Return (X, Y) of the center of cell containing provided text 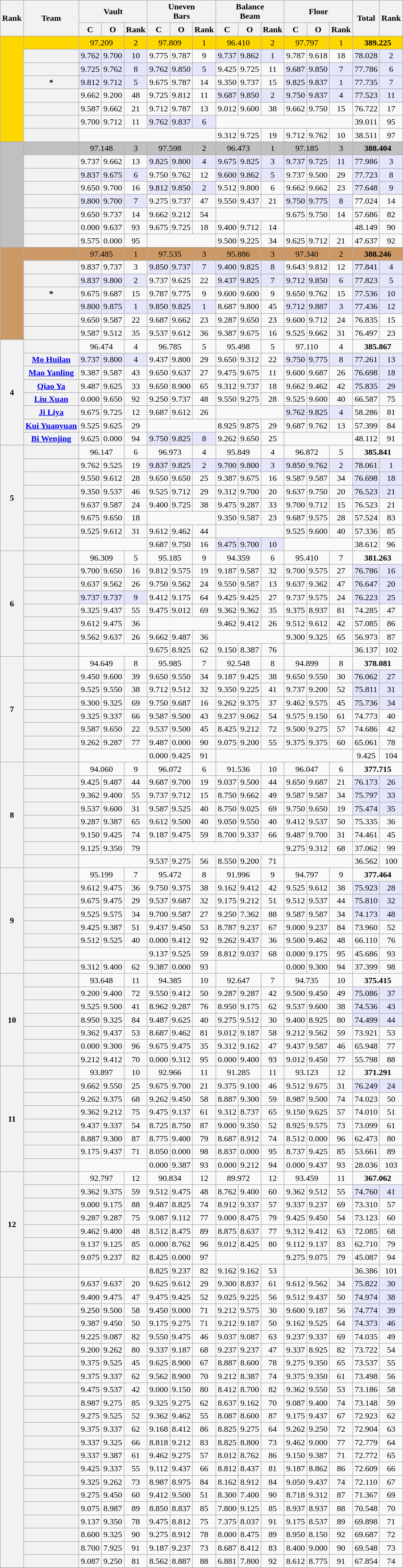
73.921 (366, 1033)
76.647 (366, 584)
8.725 (158, 1125)
74.173 (366, 914)
91.996 (238, 875)
BalanceBeam (250, 12)
69.687 (366, 1535)
95.498 (238, 346)
96.410 (238, 43)
77.024 (366, 201)
76.497 (366, 333)
93.123 (307, 1073)
96.147 (101, 452)
74.499 (366, 1020)
Team (51, 18)
77.841 (366, 267)
57.686 (366, 214)
77.261 (366, 359)
37.399 (366, 967)
6.881 (227, 1561)
96.072 (170, 769)
8.300 (227, 1495)
375.415 (378, 980)
67.854 (366, 1561)
8.162 (227, 1482)
74.035 (366, 1337)
8.087 (227, 1416)
97.598 (170, 148)
Total (366, 18)
89.972 (238, 1178)
7.375 (227, 1522)
72.772 (366, 1456)
389.225 (378, 43)
55.798 (366, 1059)
57.399 (366, 426)
94.385 (170, 980)
9.168 (158, 1429)
97.797 (307, 43)
73.099 (366, 1125)
104 (391, 756)
92.548 (238, 663)
77.536 (366, 293)
57.524 (366, 518)
75.923 (366, 888)
74.774 (366, 1310)
77.723 (366, 174)
75.335 (366, 822)
47.637 (366, 241)
17 (391, 109)
8.875 (227, 1231)
62.473 (366, 1139)
66.587 (366, 399)
7.362 (250, 914)
97.809 (170, 43)
74.773 (366, 716)
74.285 (366, 611)
96.872 (307, 452)
94.060 (101, 769)
97.110 (307, 346)
62.710 (366, 1244)
385.841 (378, 452)
45.686 (366, 954)
38.511 (366, 135)
28.036 (366, 1165)
74.373 (366, 1323)
71.367 (366, 1495)
8.612 (296, 1561)
Mao Yanling (51, 373)
95.849 (238, 452)
9.887 (318, 307)
Vault (113, 12)
9.643 (296, 267)
77.648 (366, 188)
69.548 (366, 1548)
72.085 (366, 1231)
96.785 (170, 346)
76.835 (366, 320)
77.986 (366, 161)
377.715 (378, 769)
Floor (319, 12)
8.562 (158, 1561)
95.472 (170, 875)
367.062 (378, 1178)
9.062 (250, 716)
100 (391, 861)
94.649 (101, 663)
8.550 (227, 861)
8.862 (318, 1469)
96.474 (101, 346)
92.966 (170, 1073)
97.209 (101, 43)
97.148 (101, 148)
95.185 (170, 557)
36.562 (366, 861)
74.686 (366, 729)
77.735 (366, 82)
96.309 (101, 557)
8.962 (158, 1006)
96.047 (307, 769)
96.973 (170, 452)
66.110 (366, 940)
378.081 (378, 663)
8.850 (158, 1508)
72.779 (366, 1442)
74.010 (366, 1112)
9.618 (318, 56)
99 (391, 848)
Liu Xuan (51, 399)
57.336 (366, 531)
95.886 (238, 254)
73.310 (366, 1204)
48.112 (366, 439)
73.498 (366, 1376)
92.797 (101, 1178)
58.286 (366, 412)
75.810 (366, 901)
70.548 (366, 1508)
36.386 (366, 1271)
8.800 (250, 1442)
73.148 (366, 1403)
73.722 (366, 1350)
74.461 (366, 835)
8.400 (296, 1548)
76.249 (366, 1086)
75.835 (366, 386)
385.867 (378, 346)
97.535 (170, 254)
77.786 (366, 69)
101 (391, 1271)
69.898 (366, 1522)
90.834 (170, 1178)
8.718 (296, 1495)
72.110 (366, 1482)
75.086 (366, 993)
74.974 (366, 1297)
92.647 (238, 980)
94.899 (307, 663)
57.085 (366, 624)
76.173 (366, 782)
8.150 (318, 1535)
76.223 (366, 597)
75.822 (366, 1284)
74.536 (366, 1006)
95.199 (101, 875)
78.028 (366, 56)
96.473 (238, 148)
39.011 (366, 122)
65.948 (366, 1046)
94.735 (307, 980)
7.400 (250, 1495)
8.437 (250, 1469)
73.537 (366, 1363)
103 (391, 1165)
76.062 (366, 676)
91.536 (238, 769)
74.760 (366, 1191)
72.904 (366, 1429)
97.185 (307, 148)
72.923 (366, 1416)
8.787 (227, 927)
38.612 (366, 544)
94.359 (238, 557)
75.811 (366, 690)
73.960 (366, 927)
53.661 (366, 1152)
76.722 (366, 109)
77.523 (366, 95)
93.897 (101, 1073)
8.818 (158, 1442)
93.648 (101, 980)
36.137 (366, 650)
8.975 (181, 1482)
76.786 (366, 571)
75.797 (366, 795)
388.246 (378, 254)
9.100 (250, 1086)
8.037 (250, 1522)
73.123 (366, 1218)
Bi Wenjing (51, 439)
72.609 (366, 1469)
65.061 (366, 742)
Ji Liya (51, 412)
97.485 (101, 254)
77.436 (366, 307)
93.459 (307, 1178)
371.291 (378, 1073)
8.000 (227, 1535)
45.087 (366, 1258)
7.925 (112, 1548)
Mo Huilan (51, 359)
UnevenBars (181, 12)
8.050 (158, 1152)
74.023 (366, 1099)
377.464 (378, 875)
8.537 (318, 1522)
75.736 (366, 703)
37.062 (366, 848)
102 (391, 650)
381.263 (378, 557)
48.149 (366, 228)
95.410 (307, 557)
97.340 (307, 254)
94.797 (307, 875)
91.285 (238, 1073)
95.985 (170, 663)
8.012 (227, 1456)
388.404 (378, 148)
77.823 (366, 280)
78.061 (366, 465)
Kui Yuanyuan (51, 426)
56.973 (366, 637)
73.186 (366, 1389)
75.474 (366, 809)
Qiao Ya (51, 386)
